Output the (x, y) coordinate of the center of the cell containing the given text.  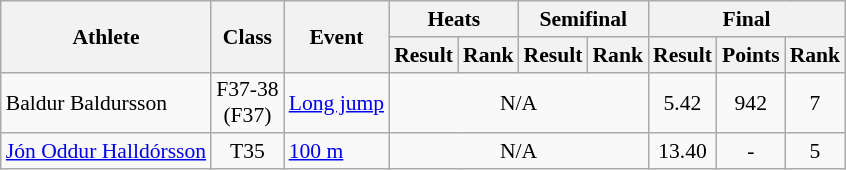
942 (751, 102)
5 (816, 152)
7 (816, 102)
100 m (336, 152)
T35 (247, 152)
Points (751, 55)
Athlete (106, 36)
Event (336, 36)
F37-38(F37) (247, 102)
Jón Oddur Halldórsson (106, 152)
Heats (454, 19)
Long jump (336, 102)
Baldur Baldursson (106, 102)
Final (746, 19)
Class (247, 36)
5.42 (682, 102)
13.40 (682, 152)
- (751, 152)
Semifinal (584, 19)
